Locate the cell with the specified text and output its (x, y) center coordinate. 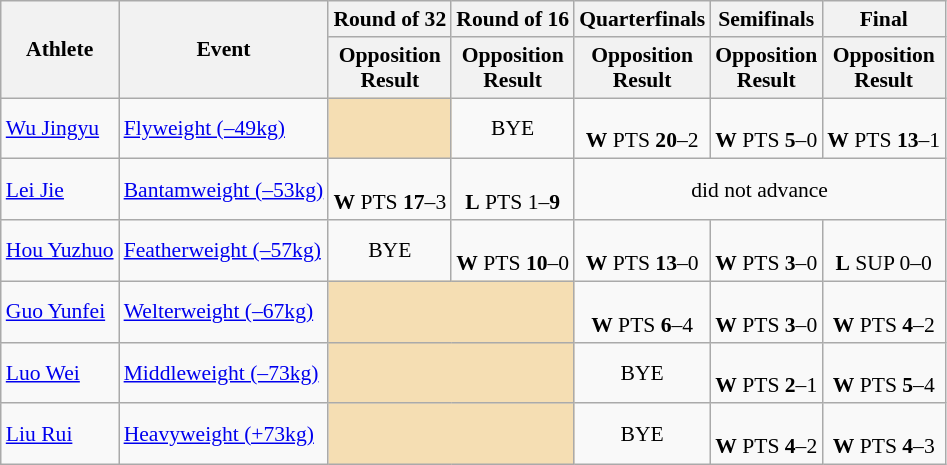
Flyweight (–49kg) (224, 128)
L SUP 0–0 (884, 250)
Guo Yunfei (60, 312)
Athlete (60, 50)
W PTS 13–0 (642, 250)
Bantamweight (–53kg) (224, 190)
W PTS 10–0 (512, 250)
Liu Rui (60, 434)
Quarterfinals (642, 19)
W PTS 17–3 (390, 190)
W PTS 20–2 (642, 128)
W PTS 4–3 (884, 434)
Middleweight (–73kg) (224, 372)
Welterweight (–67kg) (224, 312)
Semifinals (766, 19)
Wu Jingyu (60, 128)
W PTS 6–4 (642, 312)
Featherweight (–57kg) (224, 250)
W PTS 5–0 (766, 128)
Hou Yuzhuo (60, 250)
Luo Wei (60, 372)
W PTS 13–1 (884, 128)
W PTS 5–4 (884, 372)
Event (224, 50)
Heavyweight (+73kg) (224, 434)
Final (884, 19)
did not advance (760, 190)
Round of 16 (512, 19)
Lei Jie (60, 190)
L PTS 1–9 (512, 190)
W PTS 2–1 (766, 372)
Round of 32 (390, 19)
